Extract the [x, y] coordinate from the center of the cell holding the provided text.  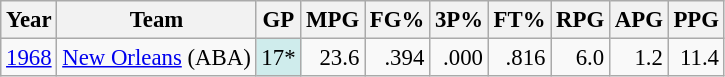
6.0 [580, 58]
17* [278, 58]
Team [156, 20]
FG% [398, 20]
1968 [29, 58]
New Orleans (ABA) [156, 58]
11.4 [696, 58]
FT% [520, 20]
MPG [333, 20]
PPG [696, 20]
.394 [398, 58]
1.2 [638, 58]
.000 [460, 58]
.816 [520, 58]
Year [29, 20]
3P% [460, 20]
23.6 [333, 58]
APG [638, 20]
GP [278, 20]
RPG [580, 20]
